Detect which cell encompasses the target text, then output its (X, Y) center coordinate. 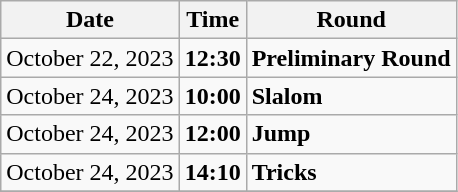
Jump (351, 134)
October 22, 2023 (90, 58)
Slalom (351, 96)
10:00 (212, 96)
Preliminary Round (351, 58)
12:00 (212, 134)
Round (351, 20)
Time (212, 20)
Tricks (351, 172)
14:10 (212, 172)
Date (90, 20)
12:30 (212, 58)
